Extract the (X, Y) coordinate from the center of the cell holding the provided text.  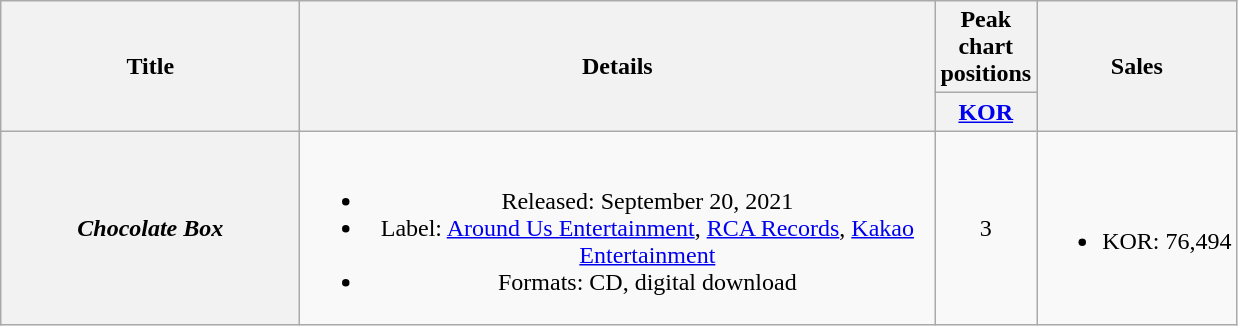
Sales (1137, 66)
Title (150, 66)
Chocolate Box (150, 228)
KOR (986, 112)
Released: September 20, 2021Label: Around Us Entertainment, RCA Records, Kakao EntertainmentFormats: CD, digital download (618, 228)
KOR: 76,494 (1137, 228)
3 (986, 228)
Peak chart positions (986, 47)
Details (618, 66)
